Scan for the cell matching the given text and deliver its [X, Y] coordinate at center. 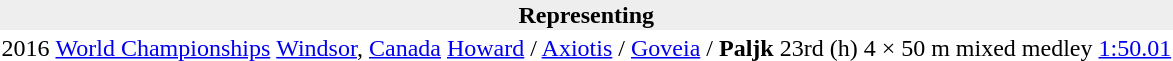
Representing [586, 15]
